Extract the (x, y) coordinate from the center of the cell holding the provided text.  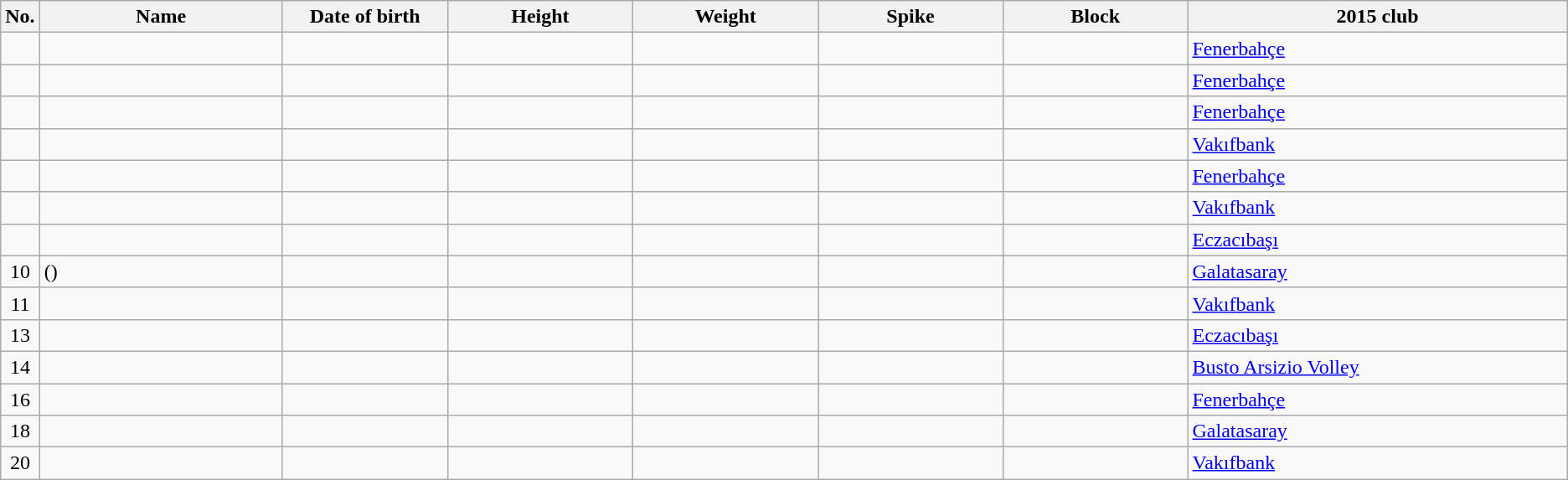
14 (20, 367)
10 (20, 271)
Date of birth (365, 17)
13 (20, 335)
16 (20, 400)
Height (539, 17)
Name (161, 17)
Weight (725, 17)
Busto Arsizio Volley (1377, 367)
Block (1096, 17)
20 (20, 463)
() (161, 271)
Spike (911, 17)
No. (20, 17)
18 (20, 431)
2015 club (1377, 17)
11 (20, 303)
